For the text-containing cell, return its midpoint in [X, Y] coordinate format. 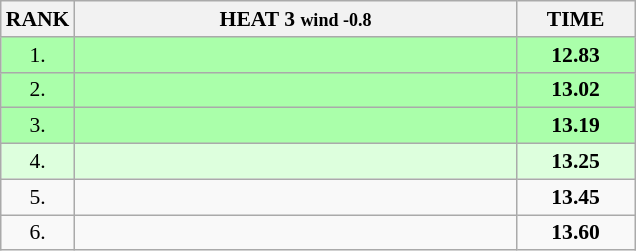
6. [38, 233]
13.45 [576, 197]
13.25 [576, 162]
TIME [576, 19]
4. [38, 162]
3. [38, 126]
HEAT 3 wind -0.8 [295, 19]
2. [38, 90]
13.60 [576, 233]
12.83 [576, 55]
13.19 [576, 126]
1. [38, 55]
RANK [38, 19]
13.02 [576, 90]
5. [38, 197]
